Provide the (X, Y) coordinate of the cell's center where the given text is located.  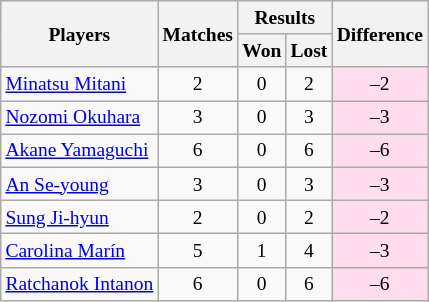
Difference (380, 34)
Players (80, 34)
1 (262, 250)
5 (198, 250)
Matches (198, 34)
Ratchanok Intanon (80, 284)
An Se-young (80, 184)
Minatsu Mitani (80, 84)
Nozomi Okuhara (80, 118)
Results (285, 18)
4 (309, 250)
Lost (309, 50)
Akane Yamaguchi (80, 150)
Won (262, 50)
Sung Ji-hyun (80, 216)
Carolina Marín (80, 250)
